Locate the cell with the specified text and output its (x, y) center coordinate. 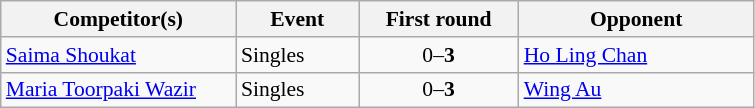
Competitor(s) (118, 19)
Maria Toorpaki Wazir (118, 90)
Saima Shoukat (118, 55)
First round (438, 19)
Opponent (636, 19)
Event (298, 19)
Ho Ling Chan (636, 55)
Wing Au (636, 90)
